Detect which cell encompasses the target text, then output its (x, y) center coordinate. 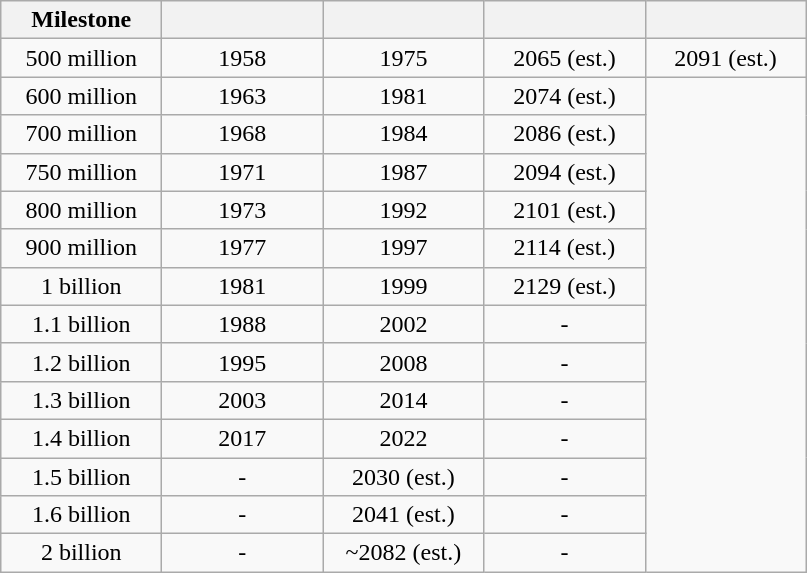
2030 (est.) (404, 477)
1977 (242, 248)
1997 (404, 248)
2003 (242, 400)
1971 (242, 172)
1995 (242, 362)
Milestone (82, 20)
2022 (404, 438)
2114 (est.) (564, 248)
1992 (404, 210)
1984 (404, 134)
2101 (est.) (564, 210)
1.1 billion (82, 324)
1973 (242, 210)
1.5 billion (82, 477)
2002 (404, 324)
1999 (404, 286)
1988 (242, 324)
2129 (est.) (564, 286)
2086 (est.) (564, 134)
1975 (404, 58)
900 million (82, 248)
1968 (242, 134)
2094 (est.) (564, 172)
1.4 billion (82, 438)
1.2 billion (82, 362)
2074 (est.) (564, 96)
~2082 (est.) (404, 553)
2065 (est.) (564, 58)
600 million (82, 96)
1.3 billion (82, 400)
500 million (82, 58)
2041 (est.) (404, 515)
1963 (242, 96)
800 million (82, 210)
2017 (242, 438)
2 billion (82, 553)
2091 (est.) (726, 58)
2008 (404, 362)
700 million (82, 134)
1987 (404, 172)
1.6 billion (82, 515)
750 million (82, 172)
1 billion (82, 286)
1958 (242, 58)
2014 (404, 400)
